Scan for the cell matching the given text and deliver its (X, Y) coordinate at center. 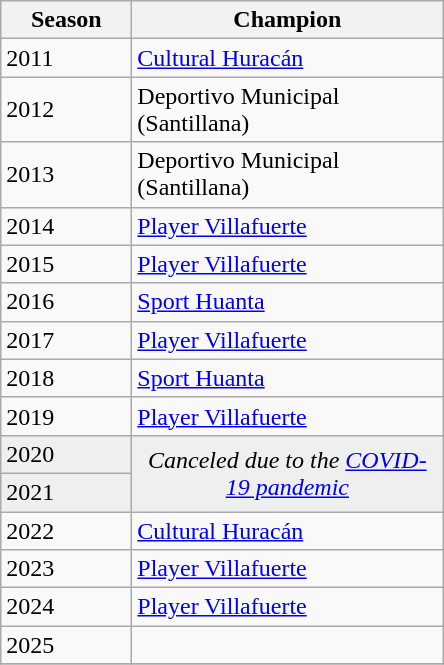
2018 (66, 378)
2015 (66, 264)
2020 (66, 454)
2016 (66, 302)
2025 (66, 645)
2021 (66, 492)
2013 (66, 174)
2014 (66, 226)
2023 (66, 569)
2022 (66, 531)
2011 (66, 58)
2024 (66, 607)
Champion (288, 20)
2019 (66, 416)
Season (66, 20)
Canceled due to the COVID-19 pandemic (288, 473)
2017 (66, 340)
2012 (66, 110)
